Detect which cell encompasses the target text, then output its (X, Y) center coordinate. 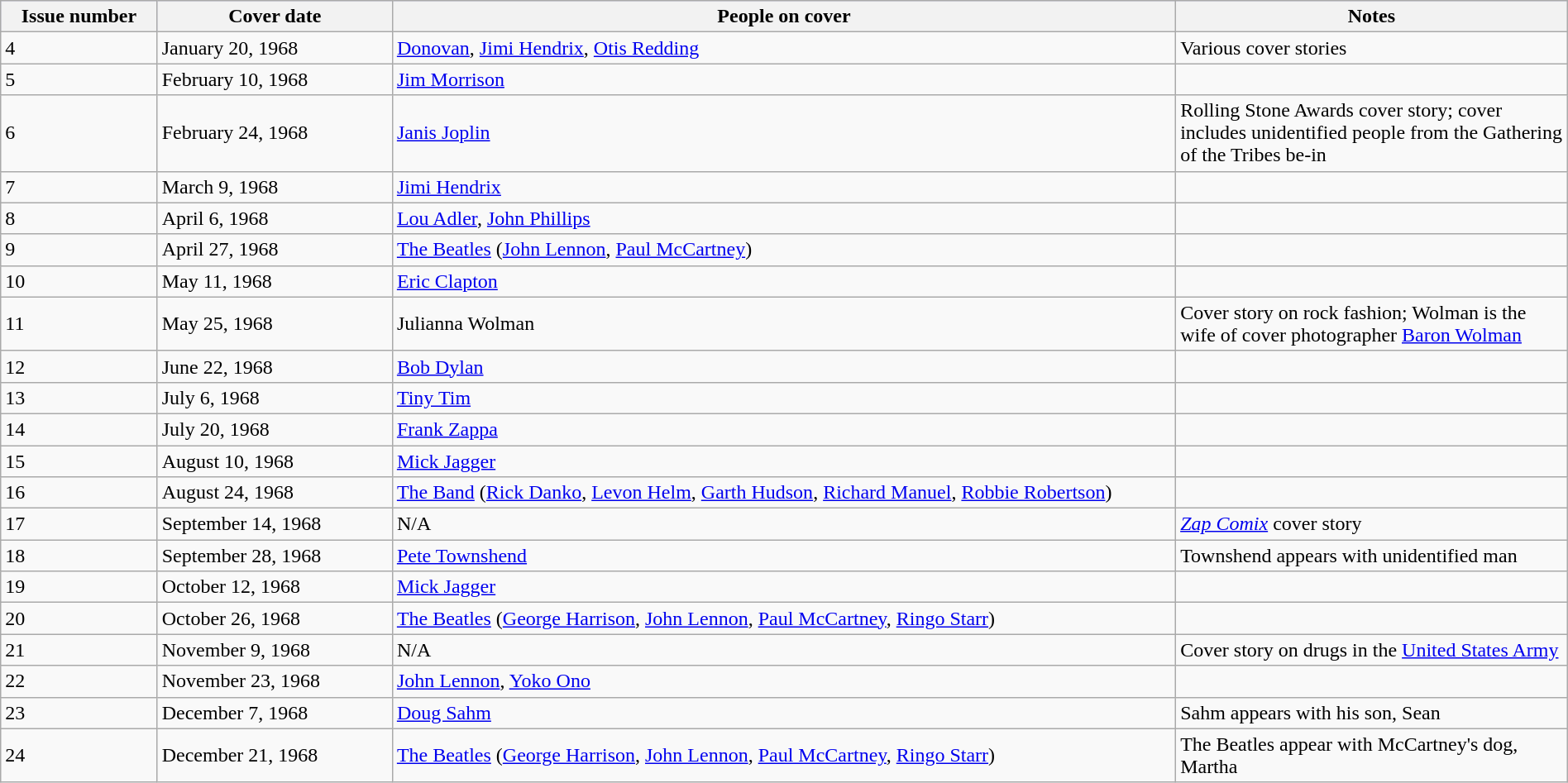
Townshend appears with unidentified man (1372, 556)
The Beatles appear with McCartney's dog, Martha (1372, 756)
16 (79, 493)
14 (79, 429)
June 22, 1968 (275, 366)
6 (79, 133)
December 7, 1968 (275, 713)
Sahm appears with his son, Sean (1372, 713)
5 (79, 79)
Pete Townshend (784, 556)
Cover date (275, 17)
January 20, 1968 (275, 48)
November 23, 1968 (275, 681)
February 10, 1968 (275, 79)
October 12, 1968 (275, 587)
May 11, 1968 (275, 281)
People on cover (784, 17)
July 6, 1968 (275, 398)
John Lennon, Yoko Ono (784, 681)
December 21, 1968 (275, 756)
Cover story on drugs in the United States Army (1372, 650)
Lou Adler, John Phillips (784, 218)
April 27, 1968 (275, 250)
Julianna Wolman (784, 324)
Donovan, Jimi Hendrix, Otis Redding (784, 48)
24 (79, 756)
7 (79, 187)
Doug Sahm (784, 713)
May 25, 1968 (275, 324)
April 6, 1968 (275, 218)
The Beatles (John Lennon, Paul McCartney) (784, 250)
4 (79, 48)
September 14, 1968 (275, 524)
23 (79, 713)
September 28, 1968 (275, 556)
Cover story on rock fashion; Wolman is the wife of cover photographer Baron Wolman (1372, 324)
20 (79, 618)
22 (79, 681)
21 (79, 650)
August 24, 1968 (275, 493)
9 (79, 250)
Frank Zappa (784, 429)
Rolling Stone Awards cover story; cover includes unidentified people from the Gathering of the Tribes be-in (1372, 133)
Jimi Hendrix (784, 187)
The Band (Rick Danko, Levon Helm, Garth Hudson, Richard Manuel, Robbie Robertson) (784, 493)
17 (79, 524)
11 (79, 324)
Eric Clapton (784, 281)
Zap Comix cover story (1372, 524)
12 (79, 366)
13 (79, 398)
10 (79, 281)
Various cover stories (1372, 48)
February 24, 1968 (275, 133)
Janis Joplin (784, 133)
18 (79, 556)
July 20, 1968 (275, 429)
Notes (1372, 17)
15 (79, 461)
August 10, 1968 (275, 461)
19 (79, 587)
Tiny Tim (784, 398)
8 (79, 218)
October 26, 1968 (275, 618)
Issue number (79, 17)
Bob Dylan (784, 366)
March 9, 1968 (275, 187)
Jim Morrison (784, 79)
November 9, 1968 (275, 650)
